Return the [X, Y] coordinate for the center point of the cell that contains the specified text.  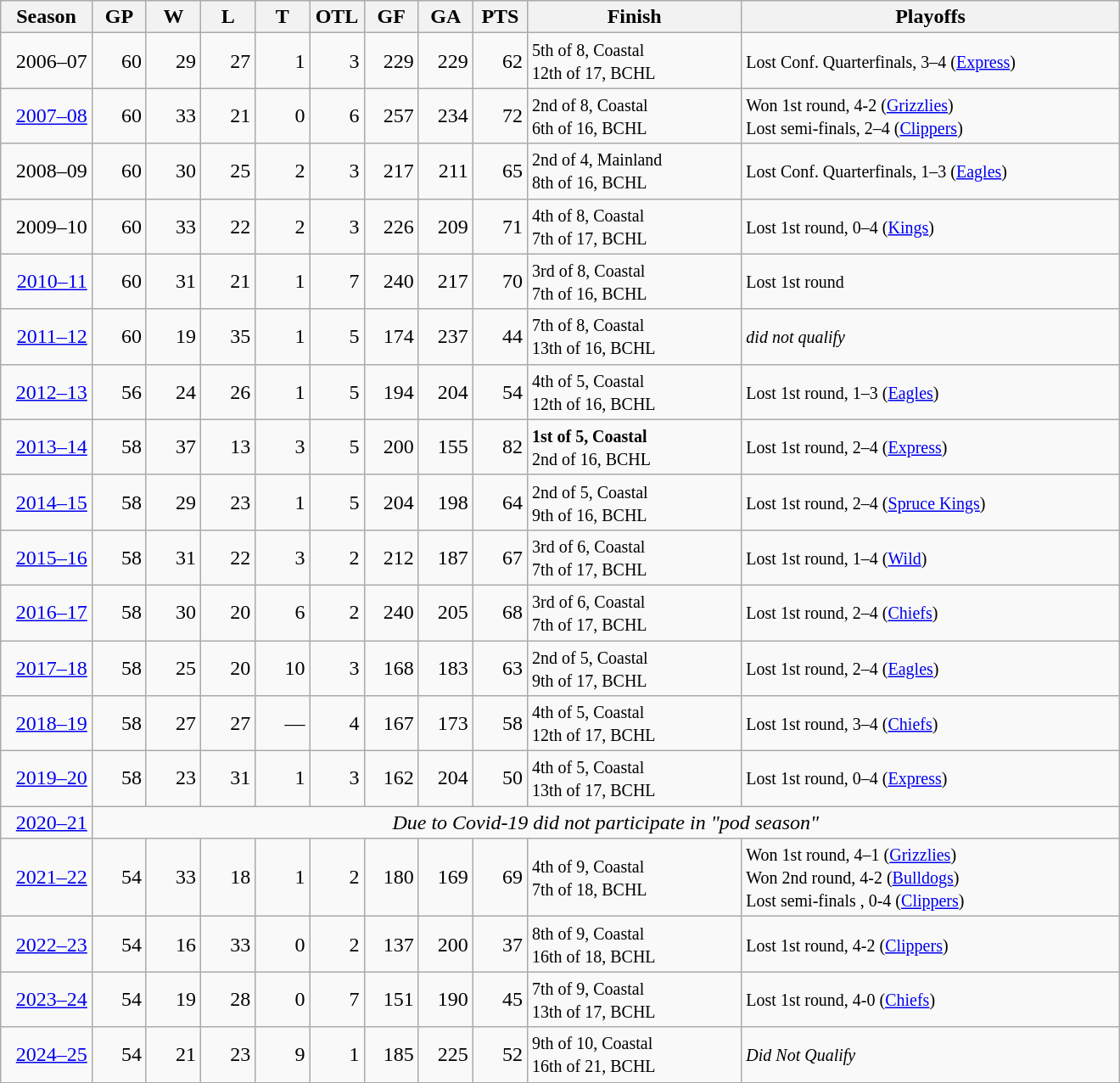
Won 1st round, 4-2 (Grizzlies)Lost semi-finals, 2–4 (Clippers) [930, 115]
62 [500, 61]
70 [500, 282]
71 [500, 226]
Due to Covid-19 did not participate in "pod season" [606, 822]
2017–18 [47, 667]
9 [283, 1054]
Lost 1st round, 3–4 (Chiefs) [930, 723]
169 [445, 878]
67 [500, 557]
63 [500, 667]
2016–17 [47, 613]
2023–24 [47, 1000]
2013–14 [47, 446]
2015–16 [47, 557]
173 [445, 723]
PTS [500, 17]
2009–10 [47, 226]
2024–25 [47, 1054]
Lost 1st round, 2–4 (Eagles) [930, 667]
194 [391, 392]
— [283, 723]
198 [445, 502]
183 [445, 667]
2nd of 4, Mainland8th of 16, BCHL [635, 171]
4 [337, 723]
did not qualify [930, 336]
2007–08 [47, 115]
151 [391, 1000]
68 [500, 613]
Playoffs [930, 17]
Lost 1st round, 2–4 (Chiefs) [930, 613]
234 [445, 115]
64 [500, 502]
180 [391, 878]
225 [445, 1054]
8th of 9, Coastal16th of 18, BCHL [635, 944]
2018–19 [47, 723]
185 [391, 1054]
3rd of 8, Coastal7th of 16, BCHL [635, 282]
2012–13 [47, 392]
Lost 1st round, 0–4 (Express) [930, 779]
174 [391, 336]
190 [445, 1000]
10 [283, 667]
50 [500, 779]
35 [228, 336]
7th of 9, Coastal13th of 17, BCHL [635, 1000]
4th of 5, Coastal13th of 17, BCHL [635, 779]
167 [391, 723]
69 [500, 878]
Lost Conf. Quarterfinals, 1–3 (Eagles) [930, 171]
4th of 5, Coastal12th of 17, BCHL [635, 723]
Won 1st round, 4–1 (Grizzlies)Won 2nd round, 4-2 (Bulldogs)Lost semi-finals , 0-4 (Clippers) [930, 878]
1st of 5, Coastal2nd of 16, BCHL [635, 446]
W [173, 17]
Lost Conf. Quarterfinals, 3–4 (Express) [930, 61]
162 [391, 779]
28 [228, 1000]
52 [500, 1054]
4th of 5, Coastal12th of 16, BCHL [635, 392]
168 [391, 667]
13 [228, 446]
212 [391, 557]
Finish [635, 17]
2008–09 [47, 171]
2010–11 [47, 282]
OTL [337, 17]
209 [445, 226]
56 [119, 392]
2021–22 [47, 878]
211 [445, 171]
Lost 1st round, 1–3 (Eagles) [930, 392]
155 [445, 446]
2006–07 [47, 61]
16 [173, 944]
Lost 1st round, 2–4 (Express) [930, 446]
L [228, 17]
18 [228, 878]
GF [391, 17]
137 [391, 944]
Season [47, 17]
4th of 8, Coastal7th of 17, BCHL [635, 226]
Did Not Qualify [930, 1054]
65 [500, 171]
4th of 9, Coastal7th of 18, BCHL [635, 878]
72 [500, 115]
26 [228, 392]
Lost 1st round, 2–4 (Spruce Kings) [930, 502]
2nd of 8, Coastal6th of 16, BCHL [635, 115]
2nd of 5, Coastal9th of 16, BCHL [635, 502]
Lost 1st round, 0–4 (Kings) [930, 226]
2019–20 [47, 779]
2014–15 [47, 502]
24 [173, 392]
T [283, 17]
GP [119, 17]
2022–23 [47, 944]
237 [445, 336]
2020–21 [47, 822]
9th of 10, Coastal16th of 21, BCHL [635, 1054]
257 [391, 115]
7th of 8, Coastal13th of 16, BCHL [635, 336]
187 [445, 557]
226 [391, 226]
2nd of 5, Coastal9th of 17, BCHL [635, 667]
Lost 1st round [930, 282]
Lost 1st round, 4-0 (Chiefs) [930, 1000]
5th of 8, Coastal12th of 17, BCHL [635, 61]
82 [500, 446]
GA [445, 17]
44 [500, 336]
Lost 1st round, 4-2 (Clippers) [930, 944]
45 [500, 1000]
205 [445, 613]
Lost 1st round, 1–4 (Wild) [930, 557]
2011–12 [47, 336]
